Output the [x, y] coordinate of the center of the cell containing the given text.  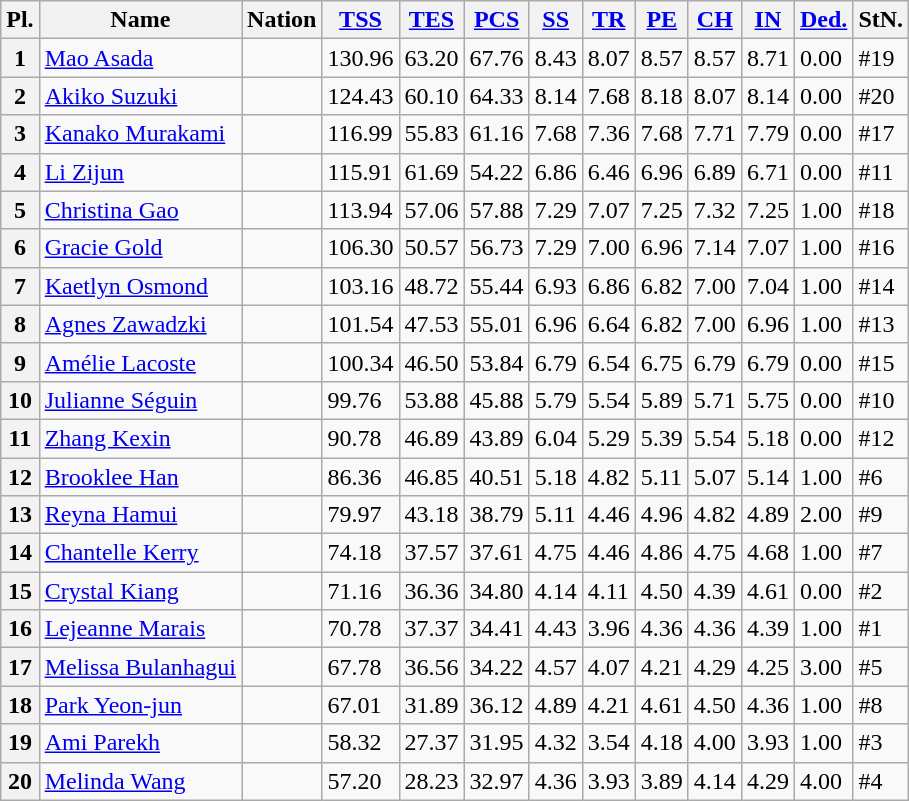
64.33 [496, 96]
#9 [881, 515]
4.86 [662, 553]
8.18 [662, 96]
57.20 [360, 781]
Reyna Hamui [140, 515]
#7 [881, 553]
6 [20, 248]
4.57 [556, 667]
67.78 [360, 667]
7.79 [768, 134]
34.80 [496, 591]
2 [20, 96]
10 [20, 400]
31.95 [496, 743]
5.29 [608, 438]
6.04 [556, 438]
60.10 [432, 96]
9 [20, 362]
37.61 [496, 553]
27.37 [432, 743]
19 [20, 743]
101.54 [360, 324]
5.07 [714, 477]
55.83 [432, 134]
Amélie Lacoste [140, 362]
6.46 [608, 172]
16 [20, 629]
61.69 [432, 172]
4 [20, 172]
#2 [881, 591]
7.04 [768, 286]
28.23 [432, 781]
17 [20, 667]
7.32 [714, 210]
74.18 [360, 553]
5 [20, 210]
36.56 [432, 667]
53.84 [496, 362]
32.97 [496, 781]
#4 [881, 781]
4.18 [662, 743]
#14 [881, 286]
3.89 [662, 781]
115.91 [360, 172]
34.22 [496, 667]
53.88 [432, 400]
50.57 [432, 248]
Lejeanne Marais [140, 629]
124.43 [360, 96]
55.44 [496, 286]
StN. [881, 20]
7.36 [608, 134]
Kaetlyn Osmond [140, 286]
PE [662, 20]
Kanako Murakami [140, 134]
99.76 [360, 400]
Akiko Suzuki [140, 96]
Agnes Zawadzki [140, 324]
5.39 [662, 438]
90.78 [360, 438]
#8 [881, 705]
#20 [881, 96]
86.36 [360, 477]
46.50 [432, 362]
37.57 [432, 553]
37.37 [432, 629]
5.14 [768, 477]
#19 [881, 58]
Li Zijun [140, 172]
#5 [881, 667]
TSS [360, 20]
8.43 [556, 58]
TR [608, 20]
4.68 [768, 553]
Melissa Bulanhagui [140, 667]
#15 [881, 362]
45.88 [496, 400]
4.32 [556, 743]
Crystal Kiang [140, 591]
#6 [881, 477]
56.73 [496, 248]
Brooklee Han [140, 477]
106.30 [360, 248]
6.93 [556, 286]
3.96 [608, 629]
5.75 [768, 400]
#1 [881, 629]
46.89 [432, 438]
Chantelle Kerry [140, 553]
6.89 [714, 172]
4.25 [768, 667]
#18 [881, 210]
PCS [496, 20]
38.79 [496, 515]
36.36 [432, 591]
6.75 [662, 362]
#3 [881, 743]
Melinda Wang [140, 781]
67.76 [496, 58]
57.06 [432, 210]
12 [20, 477]
103.16 [360, 286]
6.71 [768, 172]
5.89 [662, 400]
4.43 [556, 629]
13 [20, 515]
#16 [881, 248]
15 [20, 591]
63.20 [432, 58]
#17 [881, 134]
TES [432, 20]
Julianne Séguin [140, 400]
8 [20, 324]
55.01 [496, 324]
IN [768, 20]
4.96 [662, 515]
#10 [881, 400]
5.79 [556, 400]
1 [20, 58]
20 [20, 781]
Christina Gao [140, 210]
70.78 [360, 629]
31.89 [432, 705]
67.01 [360, 705]
79.97 [360, 515]
130.96 [360, 58]
Zhang Kexin [140, 438]
34.41 [496, 629]
#11 [881, 172]
43.89 [496, 438]
48.72 [432, 286]
7 [20, 286]
6.64 [608, 324]
Park Yeon-jun [140, 705]
71.16 [360, 591]
SS [556, 20]
CH [714, 20]
57.88 [496, 210]
#13 [881, 324]
14 [20, 553]
Ami Parekh [140, 743]
61.16 [496, 134]
Pl. [20, 20]
4.11 [608, 591]
8.71 [768, 58]
#12 [881, 438]
100.34 [360, 362]
36.12 [496, 705]
58.32 [360, 743]
6.54 [608, 362]
Mao Asada [140, 58]
113.94 [360, 210]
3.00 [823, 667]
54.22 [496, 172]
7.14 [714, 248]
11 [20, 438]
Nation [282, 20]
Gracie Gold [140, 248]
40.51 [496, 477]
43.18 [432, 515]
2.00 [823, 515]
47.53 [432, 324]
Name [140, 20]
7.71 [714, 134]
18 [20, 705]
46.85 [432, 477]
3 [20, 134]
Ded. [823, 20]
5.71 [714, 400]
116.99 [360, 134]
3.54 [608, 743]
4.07 [608, 667]
